Determine the [x, y] coordinate at the center of the cell enclosing the given text.  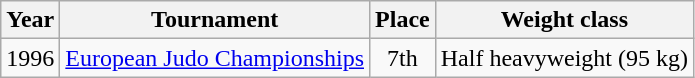
Place [403, 20]
7th [403, 58]
Half heavyweight (95 kg) [564, 58]
Weight class [564, 20]
Tournament [215, 20]
Year [30, 20]
1996 [30, 58]
European Judo Championships [215, 58]
